Search for the cell housing the specified text and yield its (X, Y) center coordinate. 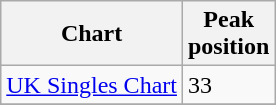
UK Singles Chart (92, 85)
33 (228, 85)
Peakposition (228, 34)
Chart (92, 34)
